Determine the (x, y) coordinate at the center of the cell enclosing the given text.  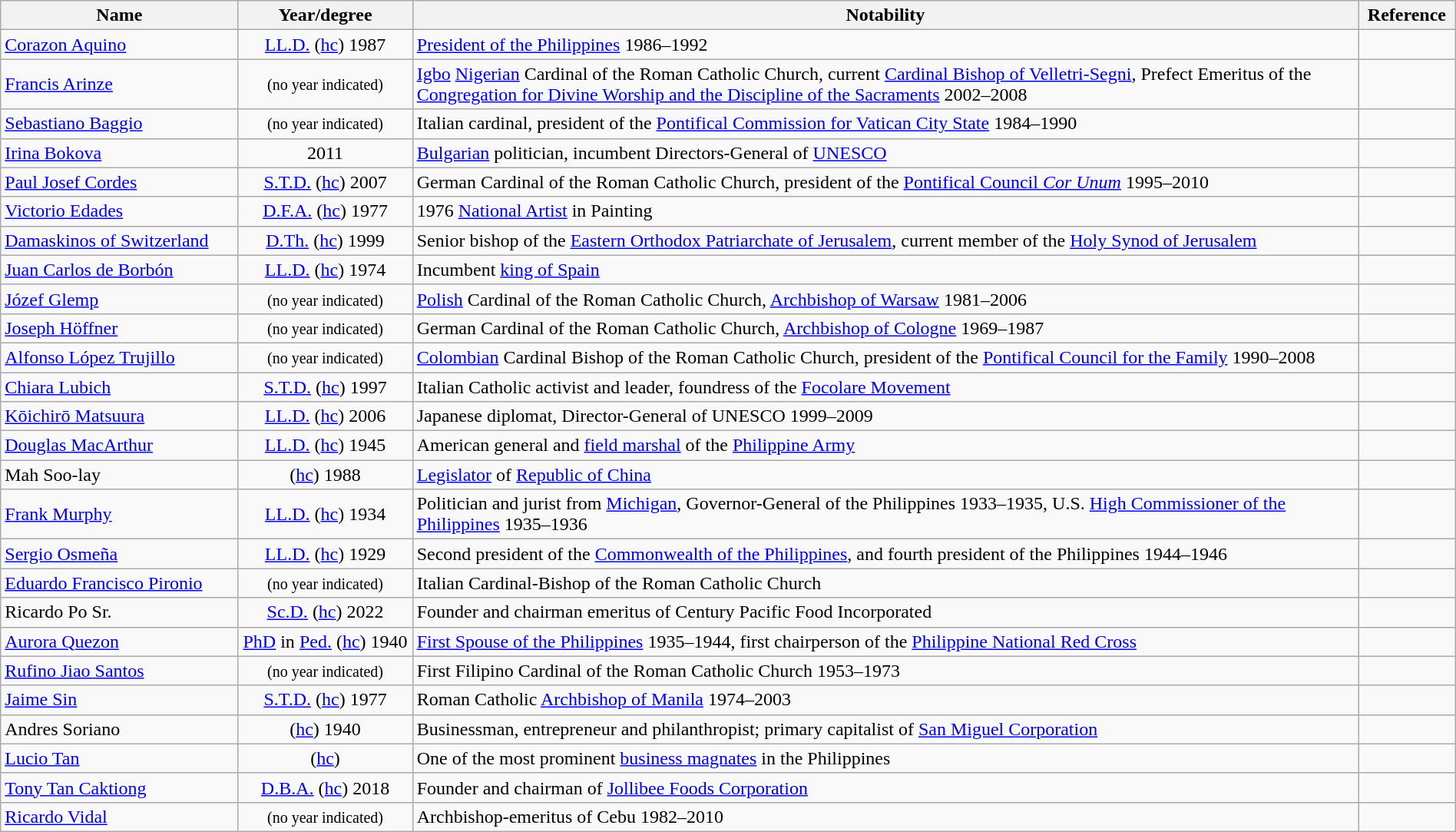
D.F.A. (hc) 1977 (326, 211)
Józef Glemp (120, 299)
Founder and chairman of Jollibee Foods Corporation (885, 787)
LL.D. (hc) 1987 (326, 45)
Rufino Jiao Santos (120, 671)
Roman Catholic Archbishop of Manila 1974–2003 (885, 700)
Sebastiano Baggio (120, 124)
Juan Carlos de Borbón (120, 270)
Archbishop-emeritus of Cebu 1982–2010 (885, 817)
Corazon Aquino (120, 45)
Ricardo Vidal (120, 817)
Eduardo Francisco Pironio (120, 583)
German Cardinal of the Roman Catholic Church, Archbishop of Cologne 1969–1987 (885, 328)
LL.D. (hc) 1929 (326, 554)
American general and field marshal of the Philippine Army (885, 446)
Year/degree (326, 15)
Italian Cardinal-Bishop of the Roman Catholic Church (885, 583)
Paul Josef Cordes (120, 182)
LL.D. (hc) 1934 (326, 515)
Chiara Lubich (120, 386)
Douglas MacArthur (120, 446)
(hc) 1988 (326, 475)
Colombian Cardinal Bishop of the Roman Catholic Church, president of the Pontifical Council for the Family 1990–2008 (885, 357)
Alfonso López Trujillo (120, 357)
(hc) (326, 758)
D.B.A. (hc) 2018 (326, 787)
Bulgarian politician, incumbent Directors-General of UNESCO (885, 153)
Irina Bokova (120, 153)
Aurora Quezon (120, 641)
Tony Tan Caktiong (120, 787)
Damaskinos of Switzerland (120, 240)
Jaime Sin (120, 700)
Name (120, 15)
Kōichirō Matsuura (120, 416)
Japanese diplomat, Director-General of UNESCO 1999–2009 (885, 416)
Ricardo Po Sr. (120, 612)
Notability (885, 15)
President of the Philippines 1986–1992 (885, 45)
Politician and jurist from Michigan, Governor-General of the Philippines 1933–1935, U.S. High Commissioner of the Philippines 1935–1936 (885, 515)
LL.D. (hc) 2006 (326, 416)
D.Th. (hc) 1999 (326, 240)
Italian Catholic activist and leader, foundress of the Focolare Movement (885, 386)
Mah Soo-lay (120, 475)
2011 (326, 153)
Senior bishop of the Eastern Orthodox Patriarchate of Jerusalem, current member of the Holy Synod of Jerusalem (885, 240)
Incumbent king of Spain (885, 270)
LL.D. (hc) 1945 (326, 446)
S.T.D. (hc) 1977 (326, 700)
Businessman, entrepreneur and philanthropist; primary capitalist of San Miguel Corporation (885, 729)
One of the most prominent business magnates in the Philippines (885, 758)
Sc.D. (hc) 2022 (326, 612)
Frank Murphy (120, 515)
Sergio Osmeña (120, 554)
LL.D. (hc) 1974 (326, 270)
Reference (1407, 15)
S.T.D. (hc) 2007 (326, 182)
First Spouse of the Philippines 1935–1944, first chairperson of the Philippine National Red Cross (885, 641)
German Cardinal of the Roman Catholic Church, president of the Pontifical Council Cor Unum 1995–2010 (885, 182)
First Filipino Cardinal of the Roman Catholic Church 1953–1973 (885, 671)
1976 National Artist in Painting (885, 211)
Italian cardinal, president of the Pontifical Commission for Vatican City State 1984–1990 (885, 124)
S.T.D. (hc) 1997 (326, 386)
Francis Arinze (120, 85)
Lucio Tan (120, 758)
Victorio Edades (120, 211)
Founder and chairman emeritus of Century Pacific Food Incorporated (885, 612)
Polish Cardinal of the Roman Catholic Church, Archbishop of Warsaw 1981–2006 (885, 299)
(hc) 1940 (326, 729)
Second president of the Commonwealth of the Philippines, and fourth president of the Philippines 1944–1946 (885, 554)
Joseph Höffner (120, 328)
PhD in Ped. (hc) 1940 (326, 641)
Andres Soriano (120, 729)
Legislator of Republic of China (885, 475)
